Capture the cell that displays the provided text and extract its (x, y) central coordinate. 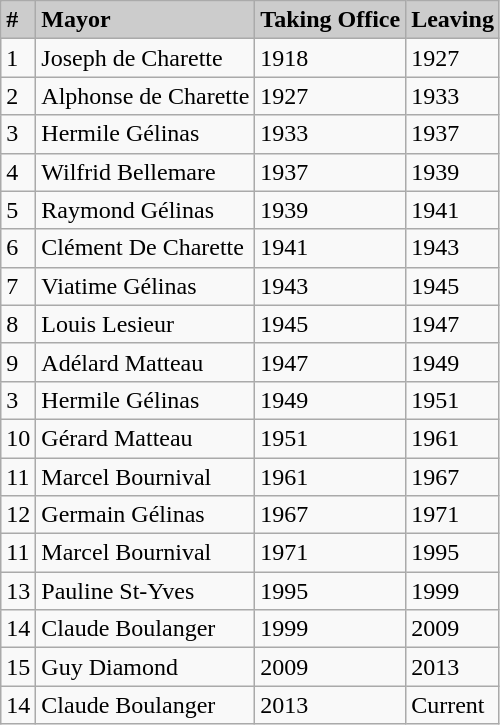
13 (18, 591)
1918 (330, 58)
2 (18, 96)
Taking Office (330, 20)
Pauline St-Yves (146, 591)
Current (453, 705)
8 (18, 324)
12 (18, 515)
Germain Gélinas (146, 515)
Clément De Charette (146, 248)
# (18, 20)
9 (18, 362)
Adélard Matteau (146, 362)
5 (18, 210)
Viatime Gélinas (146, 286)
Wilfrid Bellemare (146, 172)
1 (18, 58)
7 (18, 286)
Mayor (146, 20)
10 (18, 438)
Guy Diamond (146, 667)
Joseph de Charette (146, 58)
Raymond Gélinas (146, 210)
6 (18, 248)
Leaving (453, 20)
Louis Lesieur (146, 324)
Gérard Matteau (146, 438)
Alphonse de Charette (146, 96)
4 (18, 172)
15 (18, 667)
